Output the [x, y] coordinate of the center of the cell containing the given text.  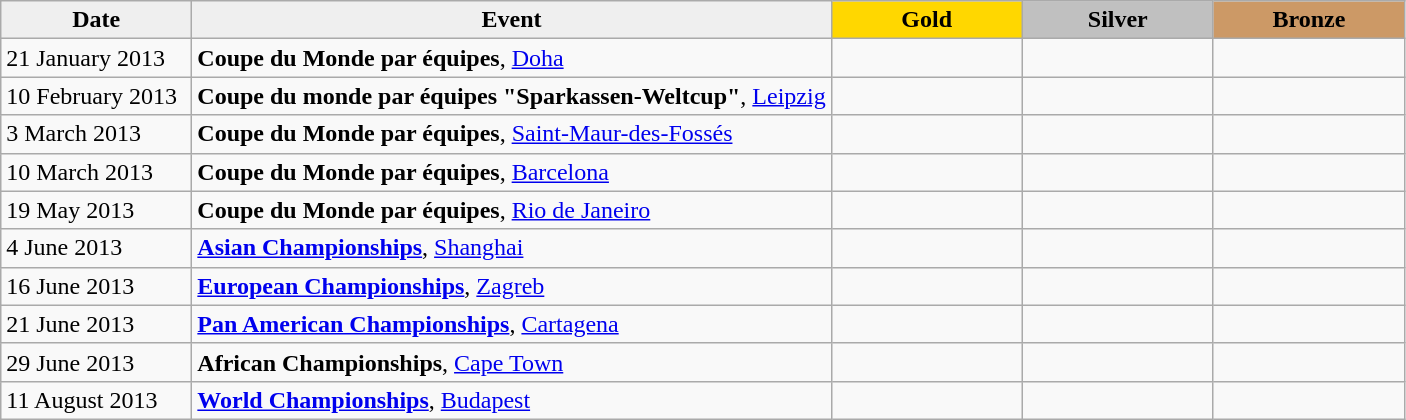
Coupe du Monde par équipes, Saint-Maur-des-Fossés [512, 134]
21 June 2013 [96, 324]
Date [96, 20]
10 March 2013 [96, 172]
African Championships, Cape Town [512, 362]
Pan American Championships, Cartagena [512, 324]
3 March 2013 [96, 134]
Coupe du Monde par équipes, Doha [512, 58]
11 August 2013 [96, 400]
16 June 2013 [96, 286]
Event [512, 20]
Bronze [1308, 20]
10 February 2013 [96, 96]
Gold [926, 20]
21 January 2013 [96, 58]
19 May 2013 [96, 210]
Silver [1118, 20]
Coupe du monde par équipes "Sparkassen-Weltcup", Leipzig [512, 96]
World Championships, Budapest [512, 400]
29 June 2013 [96, 362]
Coupe du Monde par équipes, Rio de Janeiro [512, 210]
4 June 2013 [96, 248]
European Championships, Zagreb [512, 286]
Coupe du Monde par équipes, Barcelona [512, 172]
Asian Championships, Shanghai [512, 248]
